Pinpoint the cell where the given text exists, returning its (x, y) midpoint coordinate. 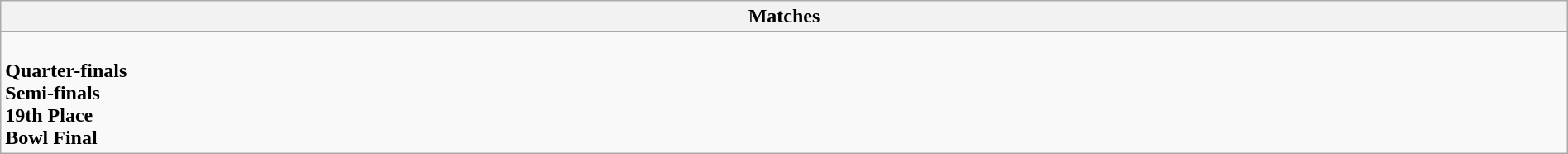
Quarter-finals Semi-finals 19th Place Bowl Final (784, 93)
Matches (784, 17)
